Extract the [X, Y] coordinate from the center of the cell holding the provided text.  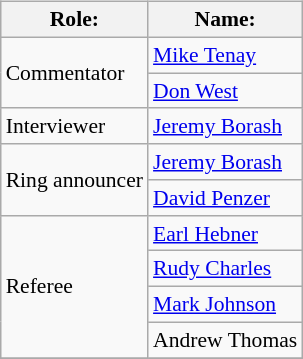
Role: [74, 20]
Referee [74, 286]
Andrew Thomas [225, 340]
Earl Hebner [225, 233]
Rudy Charles [225, 269]
David Penzer [225, 198]
Commentator [74, 72]
Mark Johnson [225, 305]
Ring announcer [74, 180]
Name: [225, 20]
Don West [225, 91]
Interviewer [74, 126]
Mike Tenay [225, 55]
